Determine the [X, Y] coordinate at the center of the cell enclosing the given text.  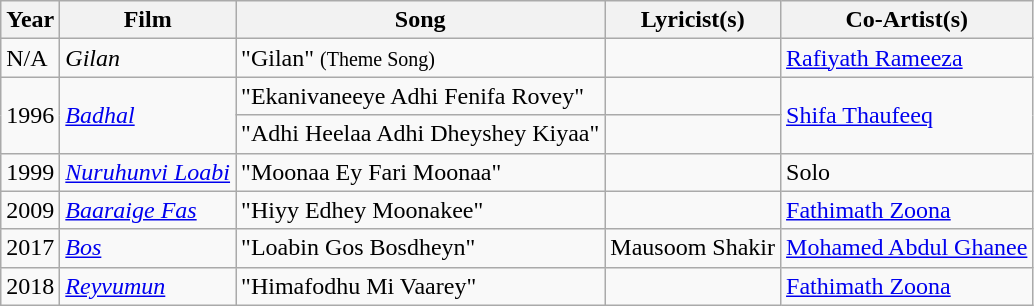
"Gilan" (Theme Song) [420, 58]
Baaraige Fas [148, 210]
Song [420, 20]
Shifa Thaufeeq [907, 115]
"Himafodhu Mi Vaarey" [420, 286]
Year [30, 20]
Reyvumun [148, 286]
Co-Artist(s) [907, 20]
Lyricist(s) [693, 20]
Rafiyath Rameeza [907, 58]
Mohamed Abdul Ghanee [907, 248]
N/A [30, 58]
2018 [30, 286]
1996 [30, 115]
"Hiyy Edhey Moonakee" [420, 210]
2017 [30, 248]
"Loabin Gos Bosdheyn" [420, 248]
"Ekanivaneeye Adhi Fenifa Rovey" [420, 96]
Gilan [148, 58]
1999 [30, 172]
2009 [30, 210]
Badhal [148, 115]
Mausoom Shakir [693, 248]
Solo [907, 172]
"Adhi Heelaa Adhi Dheyshey Kiyaa" [420, 134]
Film [148, 20]
Nuruhunvi Loabi [148, 172]
"Moonaa Ey Fari Moonaa" [420, 172]
Bos [148, 248]
